Pinpoint the cell where the given text exists, returning its (X, Y) midpoint coordinate. 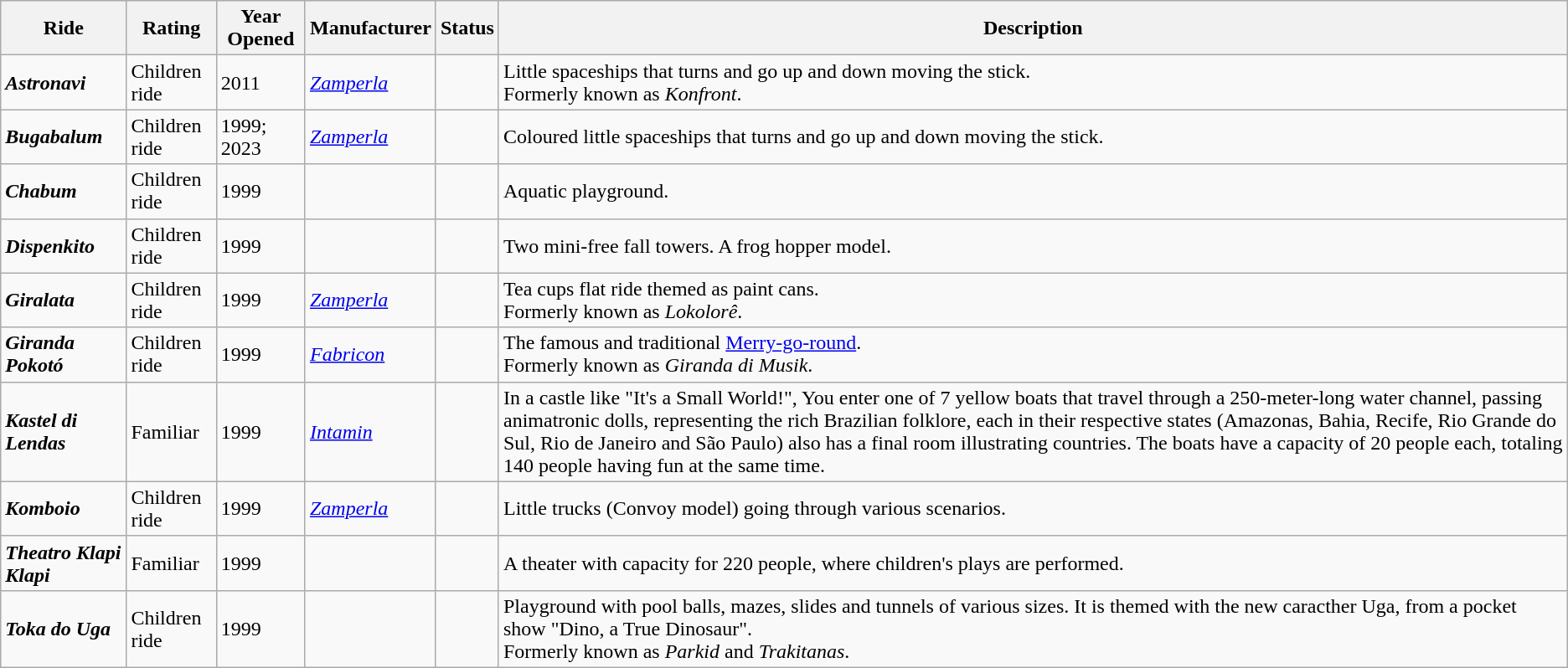
Giranda Pokotó (64, 355)
Komboio (64, 509)
Rating (171, 28)
2011 (260, 82)
A theater with capacity for 220 people, where children's plays are performed. (1033, 563)
Aquatic playground. (1033, 191)
Astronavi (64, 82)
Ride (64, 28)
Tea cups flat ride themed as paint cans.Formerly known as Lokolorê. (1033, 300)
Chabum (64, 191)
Toka do Uga (64, 629)
The famous and traditional Merry-go-round.Formerly known as Giranda di Musik. (1033, 355)
Little trucks (Convoy model) going through various scenarios. (1033, 509)
Little spaceships that turns and go up and down moving the stick.Formerly known as Konfront. (1033, 82)
Manufacturer (370, 28)
Bugabalum (64, 137)
Coloured little spaceships that turns and go up and down moving the stick. (1033, 137)
Two mini-free fall towers. A frog hopper model. (1033, 246)
Description (1033, 28)
Kastel di Lendas (64, 432)
1999; 2023 (260, 137)
Fabricon (370, 355)
Intamin (370, 432)
Year Opened (260, 28)
Dispenkito (64, 246)
Theatro Klapi Klapi (64, 563)
Status (467, 28)
Giralata (64, 300)
